Identify which cell holds the provided text, then report its (x, y) central coordinate. 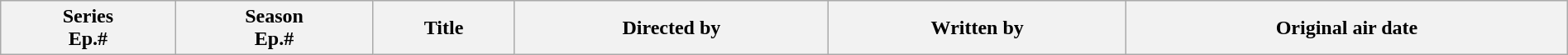
SeriesEp.# (88, 28)
Directed by (672, 28)
Title (443, 28)
Original air date (1347, 28)
SeasonEp.# (275, 28)
Written by (978, 28)
